Return the (X, Y) coordinate for the center point of the cell that contains the specified text.  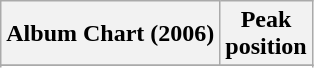
Album Chart (2006) (110, 34)
Peakposition (266, 34)
